Determine the [X, Y] coordinate at the center of the cell enclosing the given text.  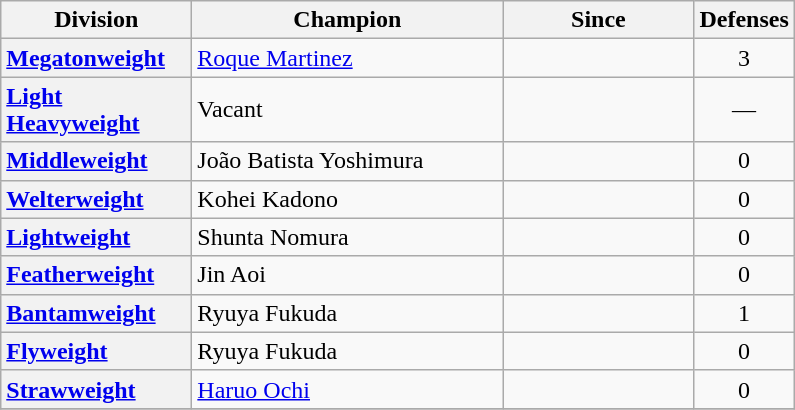
Lightweight [96, 237]
Shunta Nomura [348, 237]
Division [96, 20]
Kohei Kadono [348, 199]
Defenses [744, 20]
Strawweight [96, 389]
Jin Aoi [348, 275]
Featherweight [96, 275]
3 [744, 58]
Champion [348, 20]
Middleweight [96, 161]
João Batista Yoshimura [348, 161]
Roque Martinez [348, 58]
Welterweight [96, 199]
Haruo Ochi [348, 389]
Bantamweight [96, 313]
Flyweight [96, 351]
1 [744, 313]
— [744, 110]
Vacant [348, 110]
Since [598, 20]
Megatonweight [96, 58]
Light Heavyweight [96, 110]
